Return [x, y] of the center of cell containing provided text 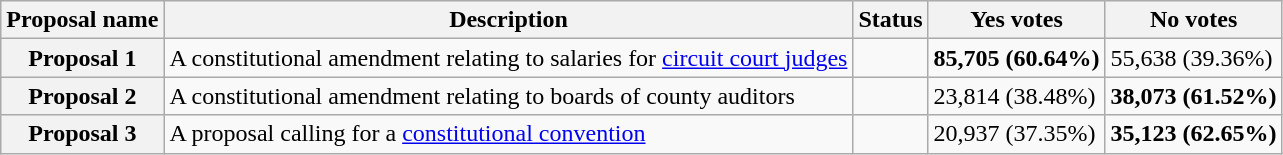
Status [890, 20]
55,638 (39.36%) [1194, 58]
20,937 (37.35%) [1016, 134]
85,705 (60.64%) [1016, 58]
Description [508, 20]
23,814 (38.48%) [1016, 96]
A proposal calling for a constitutional convention [508, 134]
Yes votes [1016, 20]
35,123 (62.65%) [1194, 134]
A constitutional amendment relating to salaries for circuit court judges [508, 58]
Proposal 3 [82, 134]
A constitutional amendment relating to boards of county auditors [508, 96]
Proposal 2 [82, 96]
Proposal 1 [82, 58]
38,073 (61.52%) [1194, 96]
Proposal name [82, 20]
No votes [1194, 20]
